Find where the given text appears and provide that cell's center as [X, Y] coordinate. 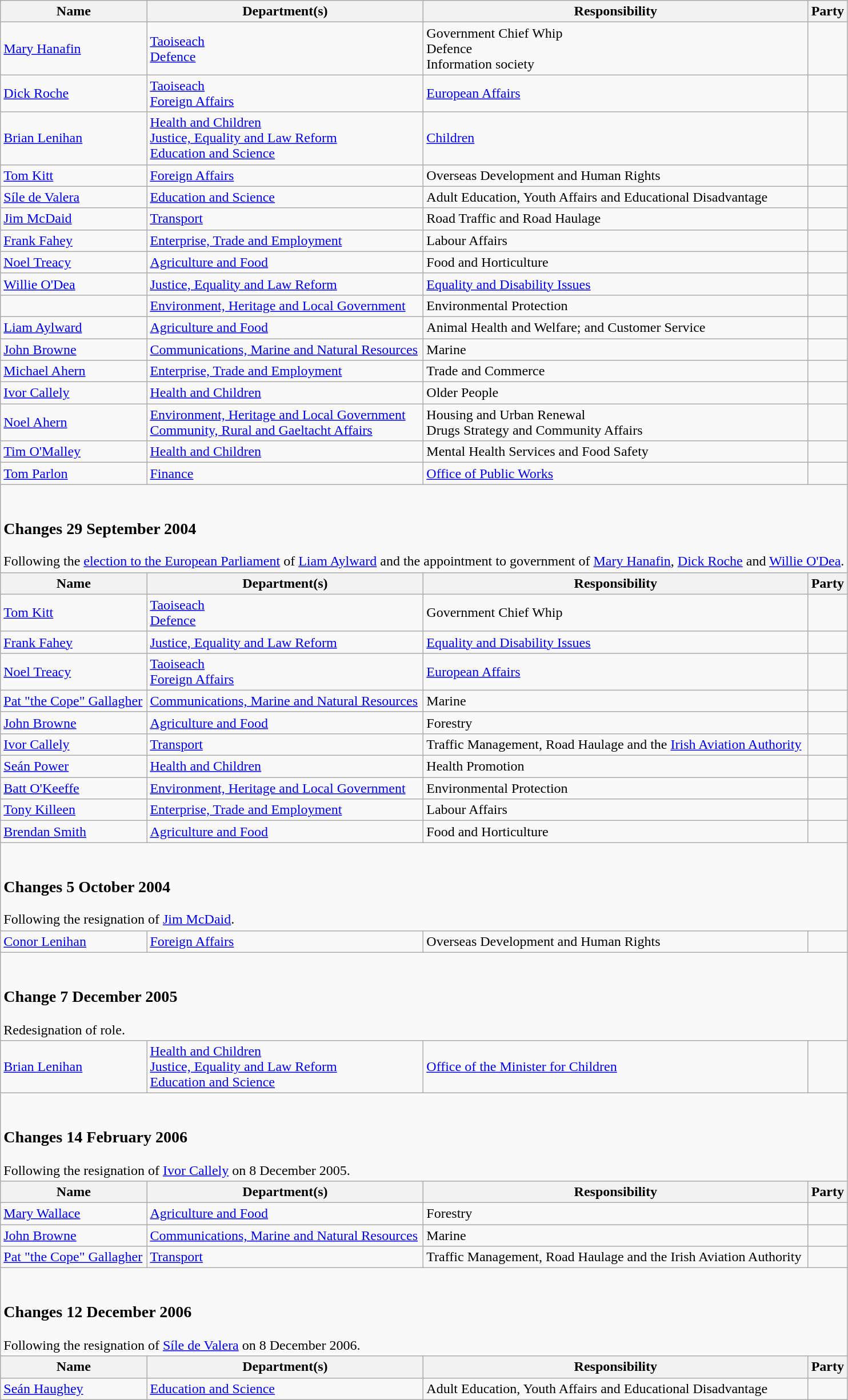
Changes 12 December 2006Following the resignation of Síle de Valera on 8 December 2006. [424, 1312]
Noel Ahern [74, 423]
Office of Public Works [616, 474]
Changes 14 February 2006Following the resignation of Ivor Callely on 8 December 2005. [424, 1137]
Older People [616, 393]
Tony Killeen [74, 810]
Brendan Smith [74, 832]
Mental Health Services and Food Safety [616, 452]
Children [616, 138]
Seán Haughey [74, 1389]
Trade and Commerce [616, 371]
Batt O'Keeffe [74, 788]
Government Chief WhipDefenceInformation society [616, 49]
Síle de Valera [74, 197]
Changes 5 October 2004Following the resignation of Jim McDaid. [424, 886]
Michael Ahern [74, 371]
Tom Parlon [74, 474]
Government Chief Whip [616, 612]
Mary Wallace [74, 1214]
Conor Lenihan [74, 941]
Animal Health and Welfare; and Customer Service [616, 327]
Finance [285, 474]
Environment, Heritage and Local GovernmentCommunity, Rural and Gaeltacht Affairs [285, 423]
Willie O'Dea [74, 284]
Jim McDaid [74, 219]
Office of the Minister for Children [616, 1066]
Health Promotion [616, 767]
Liam Aylward [74, 327]
Road Traffic and Road Haulage [616, 219]
Change 7 December 2005Redesignation of role. [424, 996]
Dick Roche [74, 94]
Housing and Urban RenewalDrugs Strategy and Community Affairs [616, 423]
Mary Hanafin [74, 49]
Tim O'Malley [74, 452]
Seán Power [74, 767]
